Determine the (x, y) coordinate at the center of the cell enclosing the given text.  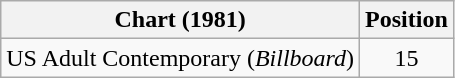
US Adult Contemporary (Billboard) (180, 58)
Position (407, 20)
15 (407, 58)
Chart (1981) (180, 20)
